Pinpoint the cell where the given text exists, returning its (x, y) midpoint coordinate. 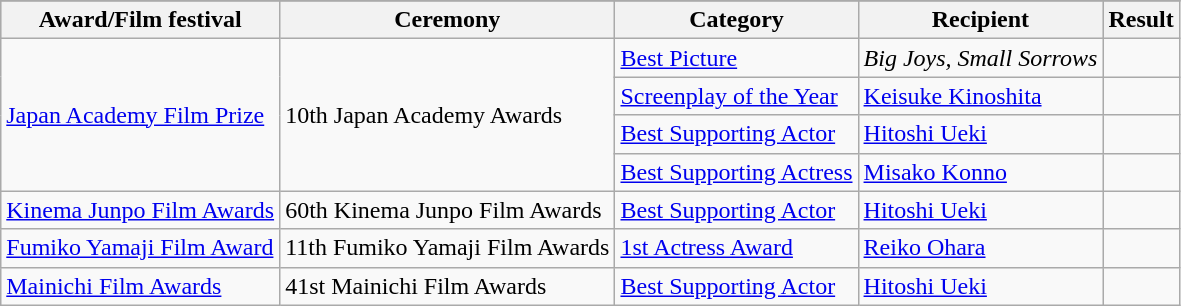
Result (1141, 20)
Award/Film festival (140, 20)
1st Actress Award (736, 248)
Screenplay of the Year (736, 96)
Category (736, 20)
Big Joys, Small Sorrows (980, 58)
41st Mainichi Film Awards (448, 286)
60th Kinema Junpo Film Awards (448, 210)
Best Supporting Actress (736, 172)
Reiko Ohara (980, 248)
Ceremony (448, 20)
Recipient (980, 20)
Kinema Junpo Film Awards (140, 210)
Best Picture (736, 58)
Mainichi Film Awards (140, 286)
Fumiko Yamaji Film Award (140, 248)
10th Japan Academy Awards (448, 115)
11th Fumiko Yamaji Film Awards (448, 248)
Japan Academy Film Prize (140, 115)
Keisuke Kinoshita (980, 96)
Misako Konno (980, 172)
